Extract the [x, y] coordinate from the center of the cell holding the provided text.  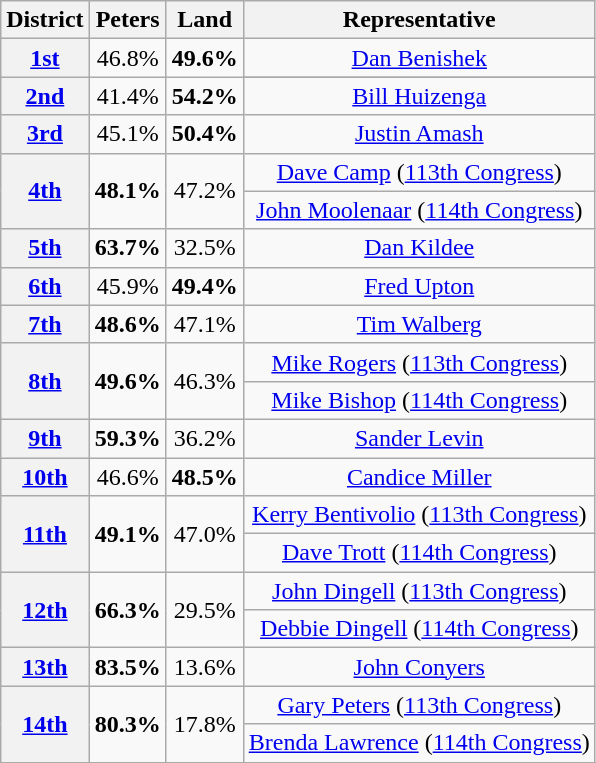
John Moolenaar (114th Congress) [419, 210]
Gary Peters (113th Congress) [419, 705]
8th [45, 381]
41.4% [128, 96]
14th [45, 724]
Land [204, 20]
District [45, 20]
49.1% [128, 534]
50.4% [204, 134]
John Dingell (113th Congress) [419, 591]
13.6% [204, 667]
Dan Kildee [419, 248]
46.8% [128, 58]
59.3% [128, 438]
Dan Benishek [419, 58]
80.3% [128, 724]
13th [45, 667]
Tim Walberg [419, 324]
Peters [128, 20]
54.2% [204, 96]
Dave Trott (114th Congress) [419, 553]
9th [45, 438]
45.1% [128, 134]
3rd [45, 134]
63.7% [128, 248]
83.5% [128, 667]
Debbie Dingell (114th Congress) [419, 629]
49.4% [204, 286]
46.3% [204, 381]
Sander Levin [419, 438]
66.3% [128, 610]
36.2% [204, 438]
Mike Bishop (114th Congress) [419, 400]
Justin Amash [419, 134]
Bill Huizenga [419, 96]
47.0% [204, 534]
Brenda Lawrence (114th Congress) [419, 743]
48.1% [128, 191]
32.5% [204, 248]
48.6% [128, 324]
Kerry Bentivolio (113th Congress) [419, 515]
Mike Rogers (113th Congress) [419, 362]
45.9% [128, 286]
47.1% [204, 324]
Dave Camp (113th Congress) [419, 172]
6th [45, 286]
48.5% [204, 477]
5th [45, 248]
2nd [45, 96]
29.5% [204, 610]
12th [45, 610]
4th [45, 191]
10th [45, 477]
17.8% [204, 724]
11th [45, 534]
Representative [419, 20]
47.2% [204, 191]
Candice Miller [419, 477]
46.6% [128, 477]
Fred Upton [419, 286]
7th [45, 324]
1st [45, 58]
John Conyers [419, 667]
